Scan for the cell matching the given text and deliver its (X, Y) coordinate at center. 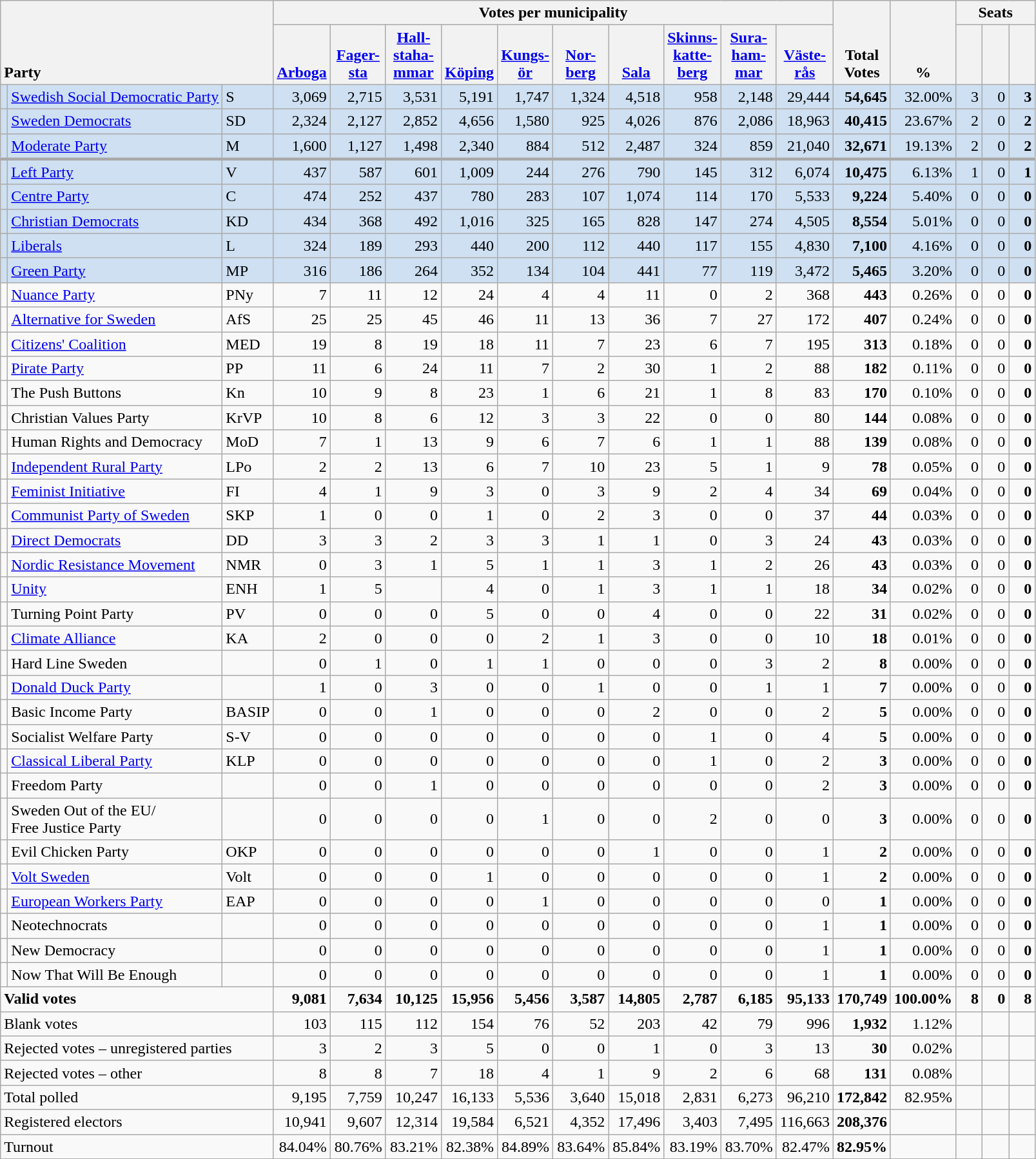
2,852 (413, 121)
154 (469, 1024)
95,133 (805, 999)
16,133 (469, 1097)
36 (636, 319)
Freedom Party (115, 786)
1,932 (861, 1024)
Fager- sta (358, 55)
Nuance Party (115, 295)
ENH (248, 589)
131 (861, 1073)
Centre Party (115, 197)
Total polled (137, 1097)
Citizens' Coalition (115, 344)
Nor- berg (581, 55)
78 (861, 467)
876 (692, 121)
Green Party (115, 270)
21 (636, 393)
10,941 (302, 1122)
Volt Sweden (115, 877)
2,340 (469, 146)
407 (861, 319)
1,747 (525, 97)
0.01% (923, 638)
6.13% (923, 172)
12,314 (413, 1122)
KA (248, 638)
Pirate Party (115, 369)
EAP (248, 901)
9,081 (302, 999)
172,842 (861, 1097)
DD (248, 540)
7,495 (748, 1122)
115 (358, 1024)
Registered electors (137, 1122)
5,536 (525, 1097)
4,830 (805, 246)
274 (748, 221)
5.40% (923, 197)
587 (358, 172)
293 (413, 246)
17,496 (636, 1122)
2,831 (692, 1097)
Neotechnocrats (115, 926)
Sala (636, 55)
996 (805, 1024)
Total Votes (861, 43)
Christian Values Party (115, 418)
Votes per municipality (553, 13)
7,759 (358, 1097)
SD (248, 121)
V (248, 172)
474 (302, 197)
4,505 (805, 221)
114 (692, 197)
4,026 (636, 121)
5,191 (469, 97)
84.04% (302, 1147)
3,531 (413, 97)
252 (358, 197)
172 (805, 319)
18,963 (805, 121)
0.26% (923, 295)
104 (581, 270)
Rejected votes – unregistered parties (137, 1048)
134 (525, 270)
100.00% (923, 999)
6,521 (525, 1122)
2,148 (748, 97)
441 (636, 270)
Seats (995, 13)
Independent Rural Party (115, 467)
BASIP (248, 712)
23.67% (923, 121)
44 (861, 516)
Sweden Out of the EU/Free Justice Party (115, 819)
European Workers Party (115, 901)
82.47% (805, 1147)
15,956 (469, 999)
0.11% (923, 369)
Unity (115, 589)
3,640 (581, 1097)
83.21% (413, 1147)
10,125 (413, 999)
244 (525, 172)
Turnout (137, 1147)
9,607 (358, 1122)
1,009 (469, 172)
2,127 (358, 121)
2,715 (358, 97)
Hard Line Sweden (115, 663)
Nordic Resistance Movement (115, 565)
512 (581, 146)
2,324 (302, 121)
Liberals (115, 246)
4,656 (469, 121)
L (248, 246)
32,671 (861, 146)
21,040 (805, 146)
MED (248, 344)
Sweden Democrats (115, 121)
32.00% (923, 97)
2,787 (692, 999)
KrVP (248, 418)
5.01% (923, 221)
19.13% (923, 146)
0.10% (923, 393)
Communist Party of Sweden (115, 516)
10,475 (861, 172)
69 (861, 491)
Turning Point Party (115, 614)
82.38% (469, 1147)
4.16% (923, 246)
MoD (248, 442)
208,376 (861, 1122)
0.24% (923, 319)
42 (692, 1024)
6,185 (748, 999)
Basic Income Party (115, 712)
% (923, 43)
1,324 (581, 97)
1,127 (358, 146)
Human Rights and Democracy (115, 442)
1,600 (302, 146)
492 (413, 221)
Left Party (115, 172)
Swedish Social Democratic Party (115, 97)
40,415 (861, 121)
264 (413, 270)
S-V (248, 737)
M (248, 146)
85.84% (636, 1147)
2,086 (748, 121)
37 (805, 516)
PNy (248, 295)
Kungs- ör (525, 55)
83 (805, 393)
117 (692, 246)
443 (861, 295)
FI (248, 491)
Blank votes (137, 1024)
68 (805, 1073)
859 (748, 146)
Socialist Welfare Party (115, 737)
NMR (248, 565)
Valid votes (137, 999)
19,584 (469, 1122)
Hall- staha- mmar (413, 55)
7,100 (861, 246)
1.12% (923, 1024)
170,749 (861, 999)
MP (248, 270)
958 (692, 97)
Kn (248, 393)
27 (748, 319)
83.70% (748, 1147)
15,018 (636, 1097)
Rejected votes – other (137, 1073)
186 (358, 270)
LPo (248, 467)
Feminist Initiative (115, 491)
3,069 (302, 97)
3,587 (581, 999)
3,472 (805, 270)
Alternative for Sweden (115, 319)
9,195 (302, 1097)
144 (861, 418)
77 (692, 270)
0.05% (923, 467)
Party (137, 43)
New Democracy (115, 950)
0.18% (923, 344)
83.64% (581, 1147)
147 (692, 221)
54,645 (861, 97)
29,444 (805, 97)
The Push Buttons (115, 393)
925 (581, 121)
52 (581, 1024)
189 (358, 246)
3.20% (923, 270)
0.04% (923, 491)
780 (469, 197)
31 (861, 614)
884 (525, 146)
203 (636, 1024)
Sura- ham- mar (748, 55)
1,498 (413, 146)
2,487 (636, 146)
Donald Duck Party (115, 687)
352 (469, 270)
145 (692, 172)
200 (525, 246)
325 (525, 221)
Arboga (302, 55)
6,273 (748, 1097)
26 (805, 565)
195 (805, 344)
283 (525, 197)
6,074 (805, 172)
1,580 (525, 121)
139 (861, 442)
103 (302, 1024)
5,533 (805, 197)
Direct Democrats (115, 540)
8,554 (861, 221)
Skinns- katte- berg (692, 55)
165 (581, 221)
Köping (469, 55)
Climate Alliance (115, 638)
84.89% (525, 1147)
PP (248, 369)
7,634 (358, 999)
155 (748, 246)
79 (748, 1024)
14,805 (636, 999)
5,465 (861, 270)
116,663 (805, 1122)
Classical Liberal Party (115, 761)
5,456 (525, 999)
10,247 (413, 1097)
119 (748, 270)
4,518 (636, 97)
SKP (248, 516)
45 (413, 319)
1,074 (636, 197)
KLP (248, 761)
Väste- rås (805, 55)
C (248, 197)
S (248, 97)
46 (469, 319)
Moderate Party (115, 146)
601 (413, 172)
AfS (248, 319)
83.19% (692, 1147)
312 (748, 172)
Volt (248, 877)
107 (581, 197)
80.76% (358, 1147)
313 (861, 344)
316 (302, 270)
828 (636, 221)
76 (525, 1024)
OKP (248, 852)
9,224 (861, 197)
KD (248, 221)
80 (805, 418)
276 (581, 172)
1,016 (469, 221)
Now That Will Be Enough (115, 975)
4,352 (581, 1122)
3,403 (692, 1122)
Christian Democrats (115, 221)
Evil Chicken Party (115, 852)
434 (302, 221)
182 (861, 369)
PV (248, 614)
790 (636, 172)
96,210 (805, 1097)
